Extract the [X, Y] coordinate from the center of the cell holding the provided text.  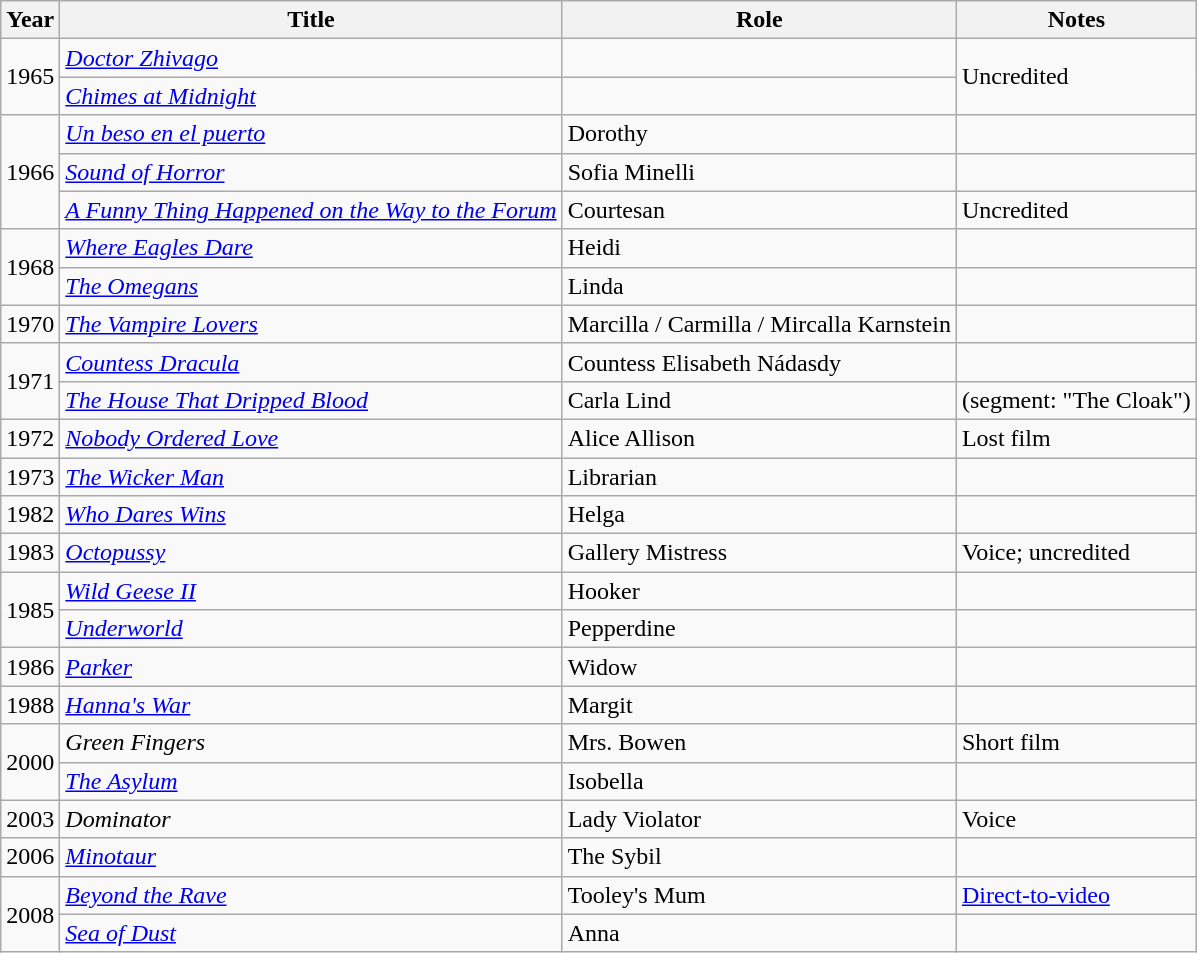
2008 [30, 914]
A Funny Thing Happened on the Way to the Forum [311, 210]
1970 [30, 324]
2006 [30, 857]
2000 [30, 762]
Alice Allison [759, 438]
Courtesan [759, 210]
Widow [759, 667]
Hooker [759, 591]
Short film [1076, 743]
The Vampire Lovers [311, 324]
Hanna's War [311, 705]
Voice [1076, 819]
Pepperdine [759, 629]
Anna [759, 933]
Wild Geese II [311, 591]
Where Eagles Dare [311, 248]
Notes [1076, 20]
Margit [759, 705]
Lady Violator [759, 819]
The House That Dripped Blood [311, 400]
1988 [30, 705]
Direct-to-video [1076, 895]
Green Fingers [311, 743]
The Sybil [759, 857]
Heidi [759, 248]
1972 [30, 438]
Librarian [759, 477]
Mrs. Bowen [759, 743]
Dorothy [759, 134]
Dominator [311, 819]
1968 [30, 267]
1965 [30, 77]
Sofia Minelli [759, 172]
Countess Elisabeth Nádasdy [759, 362]
Title [311, 20]
Helga [759, 515]
Isobella [759, 781]
1986 [30, 667]
Role [759, 20]
1985 [30, 610]
The Omegans [311, 286]
1966 [30, 172]
Countess Dracula [311, 362]
Linda [759, 286]
Tooley's Mum [759, 895]
Parker [311, 667]
Year [30, 20]
Octopussy [311, 553]
1971 [30, 381]
The Wicker Man [311, 477]
2003 [30, 819]
Beyond the Rave [311, 895]
Chimes at Midnight [311, 96]
Underworld [311, 629]
The Asylum [311, 781]
Minotaur [311, 857]
Un beso en el puerto [311, 134]
Carla Lind [759, 400]
Gallery Mistress [759, 553]
(segment: "The Cloak") [1076, 400]
Sound of Horror [311, 172]
Marcilla / Carmilla / Mircalla Karnstein [759, 324]
Lost film [1076, 438]
Sea of Dust [311, 933]
1982 [30, 515]
Who Dares Wins [311, 515]
1973 [30, 477]
Nobody Ordered Love [311, 438]
Doctor Zhivago [311, 58]
Voice; uncredited [1076, 553]
1983 [30, 553]
